From the cell containing the given text, extract its center point as [X, Y] coordinate. 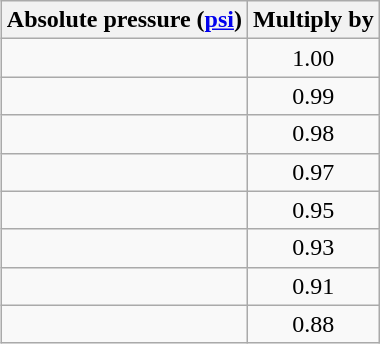
0.93 [313, 248]
0.97 [313, 172]
0.95 [313, 210]
Absolute pressure (psi) [124, 20]
1.00 [313, 58]
Multiply by [313, 20]
0.99 [313, 96]
0.88 [313, 324]
0.98 [313, 134]
0.91 [313, 286]
